From the cell containing the given text, extract its center point as [x, y] coordinate. 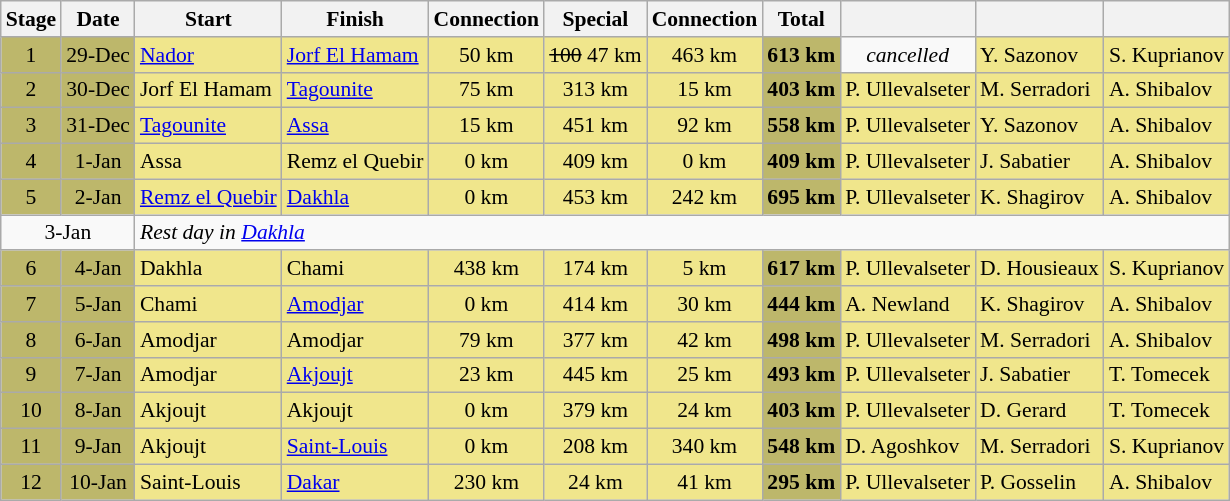
7-Jan [98, 375]
Total [801, 19]
1-Jan [98, 162]
41 km [705, 482]
558 km [801, 126]
100 47 km [595, 55]
3 [31, 126]
444 km [801, 304]
P. Gosselin [1040, 482]
Rest day in Dakhla [682, 233]
230 km [486, 482]
23 km [486, 375]
Finish [356, 19]
D. Gerard [1040, 411]
4 [31, 162]
25 km [705, 375]
Nador [208, 55]
8-Jan [98, 411]
1 [31, 55]
451 km [595, 126]
493 km [801, 375]
42 km [705, 340]
414 km [595, 304]
548 km [801, 447]
Stage [31, 19]
445 km [595, 375]
50 km [486, 55]
613 km [801, 55]
208 km [595, 447]
75 km [486, 90]
242 km [705, 197]
9-Jan [98, 447]
340 km [705, 447]
D. Agoshkov [908, 447]
Dakar [356, 482]
31-Dec [98, 126]
30 km [705, 304]
5-Jan [98, 304]
453 km [595, 197]
379 km [595, 411]
617 km [801, 269]
377 km [595, 340]
cancelled [908, 55]
7 [31, 304]
2-Jan [98, 197]
2 [31, 90]
463 km [705, 55]
9 [31, 375]
6-Jan [98, 340]
438 km [486, 269]
92 km [705, 126]
10-Jan [98, 482]
79 km [486, 340]
174 km [595, 269]
D. Housieaux [1040, 269]
11 [31, 447]
5 km [705, 269]
29-Dec [98, 55]
3-Jan [68, 233]
313 km [595, 90]
A. Newland [908, 304]
Special [595, 19]
4-Jan [98, 269]
10 [31, 411]
498 km [801, 340]
Start [208, 19]
6 [31, 269]
8 [31, 340]
30-Dec [98, 90]
12 [31, 482]
695 km [801, 197]
5 [31, 197]
295 km [801, 482]
Date [98, 19]
